Pinpoint the cell where the given text exists, returning its [X, Y] midpoint coordinate. 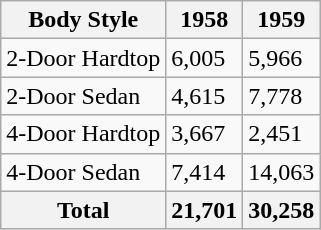
4,615 [204, 96]
3,667 [204, 134]
4-Door Hardtop [84, 134]
7,414 [204, 172]
7,778 [282, 96]
2-Door Sedan [84, 96]
Total [84, 210]
Body Style [84, 20]
2,451 [282, 134]
14,063 [282, 172]
30,258 [282, 210]
1958 [204, 20]
1959 [282, 20]
2-Door Hardtop [84, 58]
6,005 [204, 58]
4-Door Sedan [84, 172]
5,966 [282, 58]
21,701 [204, 210]
